Determine the [X, Y] coordinate at the center of the cell enclosing the given text.  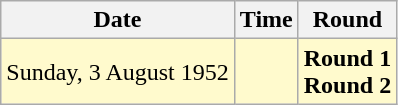
Sunday, 3 August 1952 [118, 72]
Date [118, 20]
Round [347, 20]
Round 1Round 2 [347, 72]
Time [266, 20]
